Determine the [x, y] coordinate at the center of the cell enclosing the given text.  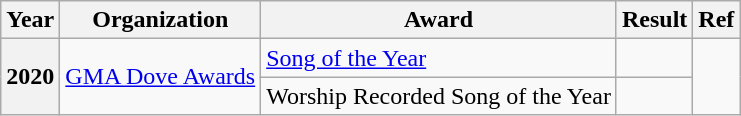
Organization [160, 20]
Result [654, 20]
Worship Recorded Song of the Year [439, 96]
Year [30, 20]
2020 [30, 77]
GMA Dove Awards [160, 77]
Song of the Year [439, 58]
Award [439, 20]
Ref [716, 20]
